Capture the cell that displays the provided text and extract its [X, Y] central coordinate. 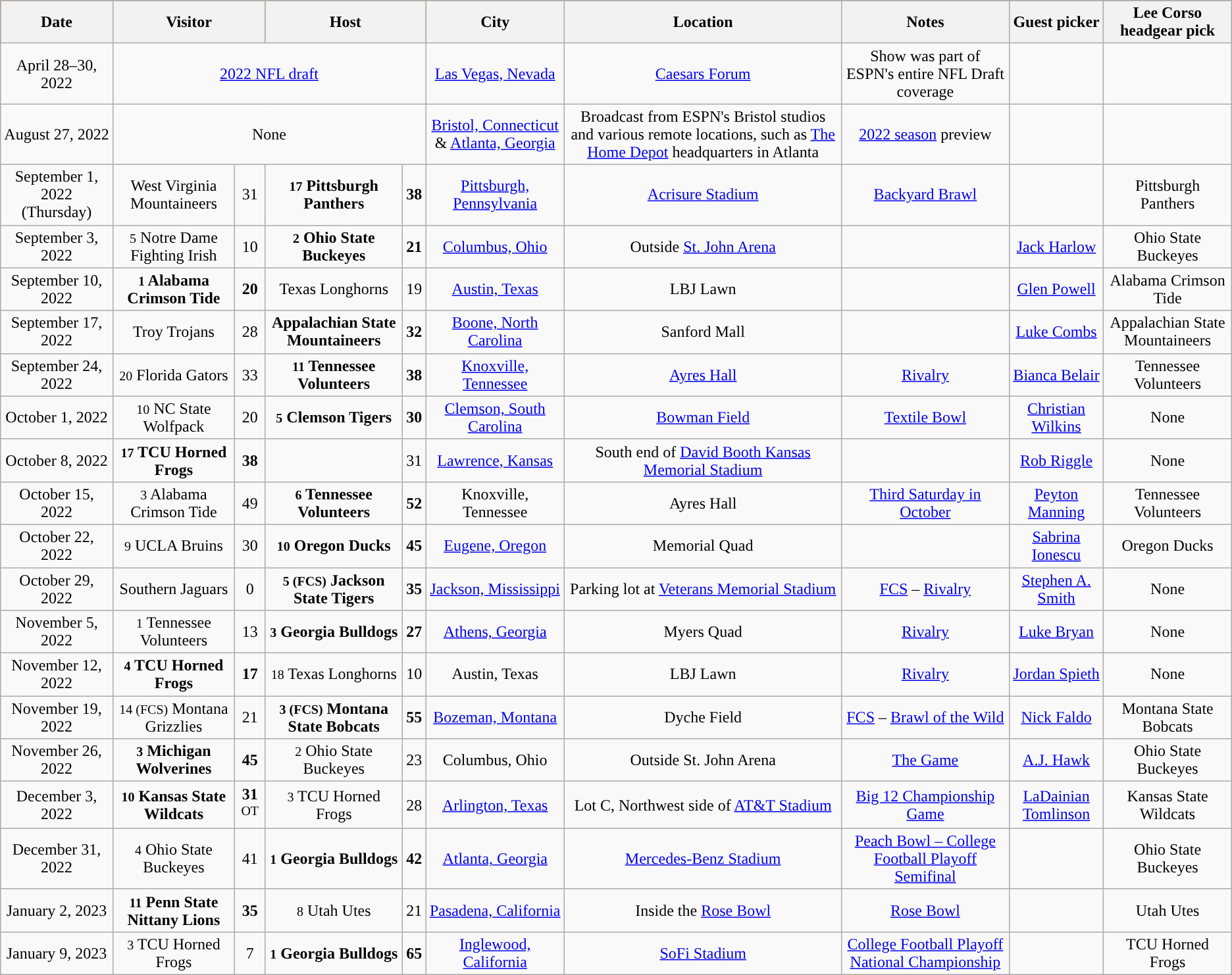
Location [703, 22]
Jackson, Mississippi [495, 588]
November 26, 2022 [57, 761]
13 [250, 632]
27 [415, 632]
Date [57, 22]
10 Kansas State Wildcats [174, 805]
January 9, 2023 [57, 953]
Jordan Spieth [1056, 675]
Eugene, Oregon [495, 546]
Bozeman, Montana [495, 717]
5 Notre Dame Fighting Irish [174, 246]
3 Georgia Bulldogs [334, 632]
Rose Bowl [925, 911]
October 8, 2022 [57, 461]
Nick Faldo [1056, 717]
October 15, 2022 [57, 503]
Textile Bowl [925, 417]
Rob Riggle [1056, 461]
Peyton Manning [1056, 503]
20 Florida Gators [174, 375]
Jack Harlow [1056, 246]
Atlanta, Georgia [495, 859]
Lawrence, Kansas [495, 461]
Stephen A. Smith [1056, 588]
Clemson, South Carolina [495, 417]
2022 season preview [925, 134]
7 [250, 953]
SoFi Stadium [703, 953]
10 Oregon Ducks [334, 546]
Las Vegas, Nevada [495, 74]
College Football Playoff National Championship [925, 953]
Notes [925, 22]
TCU Horned Frogs [1168, 953]
FCS – Rivalry [925, 588]
2022 NFL draft [269, 74]
18 Texas Longhorns [334, 675]
33 [250, 375]
September 10, 2022 [57, 289]
West Virginia Mountaineers [174, 195]
October 29, 2022 [57, 588]
City [495, 22]
Lot C, Northwest side of AT&T Stadium [703, 805]
Texas Longhorns [334, 289]
17 [250, 675]
October 22, 2022 [57, 546]
Arlington, Texas [495, 805]
Visitor [189, 22]
FCS – Brawl of the Wild [925, 717]
January 2, 2023 [57, 911]
0 [250, 588]
Southern Jaguars [174, 588]
Boone, North Carolina [495, 332]
3 (FCS) Montana State Bobcats [334, 717]
6 Tennessee Volunteers [334, 503]
Christian Wilkins [1056, 417]
Utah Utes [1168, 911]
Bianca Belair [1056, 375]
19 [415, 289]
3 Alabama Crimson Tide [174, 503]
Acrisure Stadium [703, 195]
Memorial Quad [703, 546]
Bristol, Connecticut & Atlanta, Georgia [495, 134]
Kansas State Wildcats [1168, 805]
November 12, 2022 [57, 675]
10 NC State Wolfpack [174, 417]
42 [415, 859]
Sanford Mall [703, 332]
Peach Bowl – College Football Playoff Semifinal [925, 859]
September 3, 2022 [57, 246]
Oregon Ducks [1168, 546]
3 Michigan Wolverines [174, 761]
Pasadena, California [495, 911]
17 Pittsburgh Panthers [334, 195]
December 31, 2022 [57, 859]
October 1, 2022 [57, 417]
Third Saturday in October [925, 503]
LaDainian Tomlinson [1056, 805]
Broadcast from ESPN's Bristol studios and various remote locations, such as The Home Depot headquarters in Atlanta [703, 134]
Sabrina Ionescu [1056, 546]
17 TCU Horned Frogs [174, 461]
Mercedes-Benz Stadium [703, 859]
4 TCU Horned Frogs [174, 675]
4 Ohio State Buckeyes [174, 859]
14 (FCS) Montana Grizzlies [174, 717]
1 Alabama Crimson Tide [174, 289]
September 24, 2022 [57, 375]
Caesars Forum [703, 74]
The Game [925, 761]
Myers Quad [703, 632]
September 1, 2022 (Thursday) [57, 195]
A.J. Hawk [1056, 761]
11 Tennessee Volunteers [334, 375]
Alabama Crimson Tide [1168, 289]
Luke Combs [1056, 332]
41 [250, 859]
November 19, 2022 [57, 717]
Big 12 Championship Game [925, 805]
Lee Corso headgear pick [1168, 22]
Luke Bryan [1056, 632]
September 17, 2022 [57, 332]
Athens, Georgia [495, 632]
Pittsburgh Panthers [1168, 195]
Dyche Field [703, 717]
Inglewood, California [495, 953]
5 Clemson Tigers [334, 417]
65 [415, 953]
Pittsburgh, Pennsylvania [495, 195]
8 Utah Utes [334, 911]
55 [415, 717]
November 5, 2022 [57, 632]
1 Tennessee Volunteers [174, 632]
Montana State Bobcats [1168, 717]
Show was part of ESPN's entire NFL Draft coverage [925, 74]
Inside the Rose Bowl [703, 911]
April 28–30, 2022 [57, 74]
52 [415, 503]
Glen Powell [1056, 289]
5 (FCS) Jackson State Tigers [334, 588]
23 [415, 761]
Troy Trojans [174, 332]
9 UCLA Bruins [174, 546]
Parking lot at Veterans Memorial Stadium [703, 588]
Backyard Brawl [925, 195]
Guest picker [1056, 22]
South end of David Booth Kansas Memorial Stadium [703, 461]
11 Penn State Nittany Lions [174, 911]
49 [250, 503]
Bowman Field [703, 417]
December 3, 2022 [57, 805]
August 27, 2022 [57, 134]
31 OT [250, 805]
Host [346, 22]
32 [415, 332]
